For the text-containing cell, return its midpoint in (x, y) coordinate format. 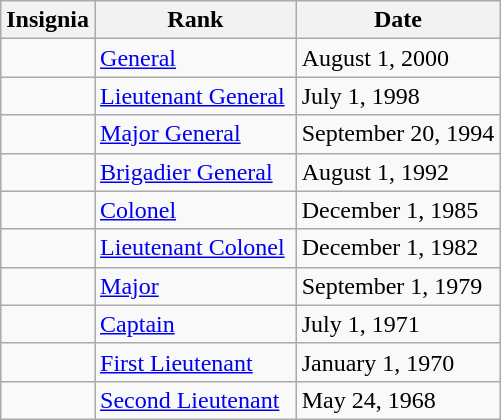
July 1, 1998 (398, 96)
Major (196, 286)
General (196, 58)
September 1, 1979 (398, 286)
August 1, 1992 (398, 172)
August 1, 2000 (398, 58)
December 1, 1982 (398, 248)
January 1, 1970 (398, 362)
Colonel (196, 210)
Insignia (48, 20)
Second Lieutenant (196, 400)
Lieutenant Colonel (196, 248)
Rank (196, 20)
Brigadier General (196, 172)
Lieutenant General (196, 96)
Captain (196, 324)
Major General (196, 134)
July 1, 1971 (398, 324)
September 20, 1994 (398, 134)
May 24, 1968 (398, 400)
Date (398, 20)
First Lieutenant (196, 362)
December 1, 1985 (398, 210)
